Locate the cell with the specified text and output its (X, Y) center coordinate. 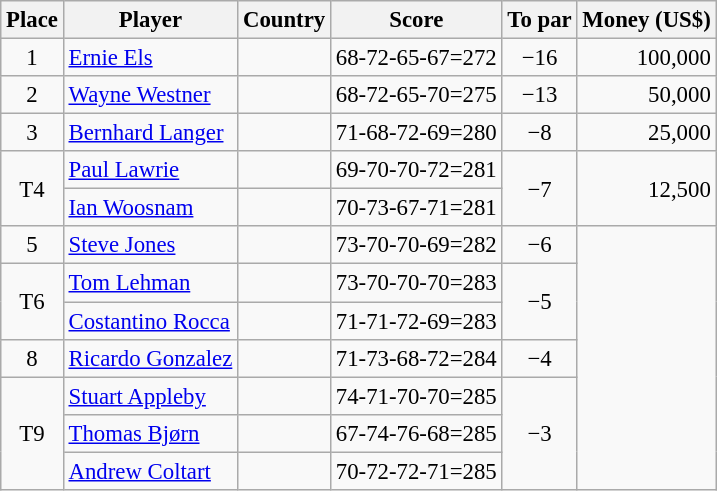
71-73-68-72=284 (417, 358)
T9 (32, 434)
−6 (540, 245)
25,000 (646, 133)
69-70-70-72=281 (417, 170)
3 (32, 133)
−16 (540, 58)
70-72-72-71=285 (417, 471)
Ricardo Gonzalez (150, 358)
Tom Lehman (150, 283)
T6 (32, 302)
100,000 (646, 58)
2 (32, 95)
73-70-70-70=283 (417, 283)
Andrew Coltart (150, 471)
67-74-76-68=285 (417, 433)
Ian Woosnam (150, 208)
−7 (540, 188)
Steve Jones (150, 245)
Paul Lawrie (150, 170)
74-71-70-70=285 (417, 396)
Costantino Rocca (150, 321)
70-73-67-71=281 (417, 208)
Money (US$) (646, 20)
To par (540, 20)
Thomas Bjørn (150, 433)
Bernhard Langer (150, 133)
Wayne Westner (150, 95)
Stuart Appleby (150, 396)
−4 (540, 358)
Country (284, 20)
−5 (540, 302)
−8 (540, 133)
8 (32, 358)
5 (32, 245)
68-72-65-67=272 (417, 58)
Place (32, 20)
−13 (540, 95)
Score (417, 20)
−3 (540, 434)
12,500 (646, 188)
73-70-70-69=282 (417, 245)
71-68-72-69=280 (417, 133)
Player (150, 20)
50,000 (646, 95)
1 (32, 58)
68-72-65-70=275 (417, 95)
Ernie Els (150, 58)
T4 (32, 188)
71-71-72-69=283 (417, 321)
